Identify which cell holds the provided text, then report its (X, Y) central coordinate. 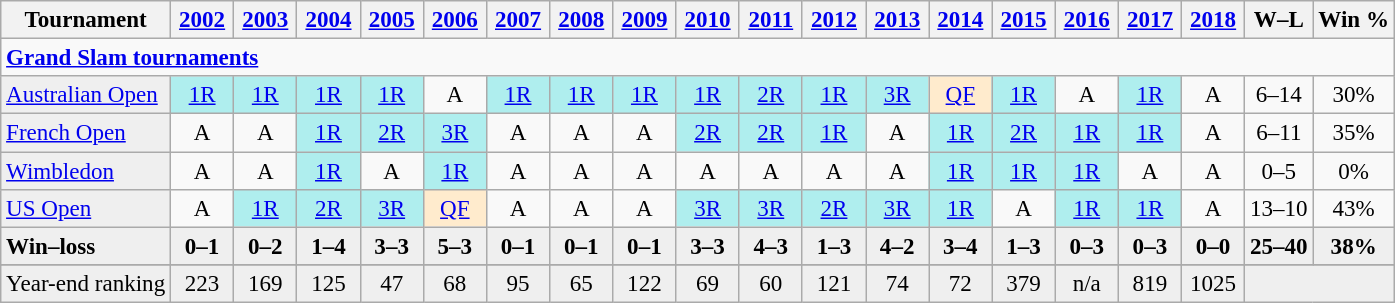
2003 (266, 20)
4–2 (898, 246)
2002 (202, 20)
122 (644, 284)
68 (454, 284)
2012 (834, 20)
n/a (1086, 284)
121 (834, 284)
Wimbledon (86, 171)
0–0 (1214, 246)
2018 (1214, 20)
223 (202, 284)
38% (1354, 246)
379 (1024, 284)
6–11 (1279, 133)
0–2 (266, 246)
US Open (86, 209)
13–10 (1279, 209)
60 (770, 284)
1–4 (328, 246)
1025 (1214, 284)
25–40 (1279, 246)
2006 (454, 20)
125 (328, 284)
2011 (770, 20)
Tournament (86, 20)
2017 (1150, 20)
30% (1354, 95)
4–3 (770, 246)
Win % (1354, 20)
3–4 (960, 246)
47 (392, 284)
2004 (328, 20)
W–L (1279, 20)
Australian Open (86, 95)
0–5 (1279, 171)
2010 (708, 20)
74 (898, 284)
72 (960, 284)
2015 (1024, 20)
43% (1354, 209)
French Open (86, 133)
95 (518, 284)
Win–loss (86, 246)
Grand Slam tournaments (698, 58)
169 (266, 284)
2009 (644, 20)
2007 (518, 20)
35% (1354, 133)
2013 (898, 20)
2014 (960, 20)
65 (582, 284)
0% (1354, 171)
2008 (582, 20)
6–14 (1279, 95)
2005 (392, 20)
Year-end ranking (86, 284)
69 (708, 284)
819 (1150, 284)
5–3 (454, 246)
2016 (1086, 20)
